Detect which cell encompasses the target text, then output its (x, y) center coordinate. 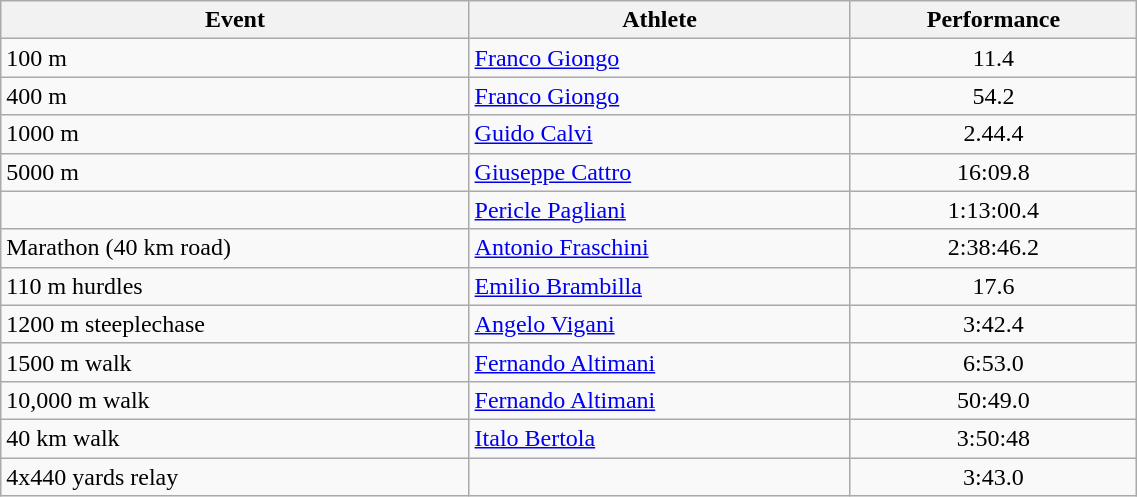
10,000 m walk (235, 400)
1200 m steeplechase (235, 324)
40 km walk (235, 438)
Angelo Vigani (660, 324)
50:49.0 (994, 400)
400 m (235, 96)
1:13:00.4 (994, 210)
11.4 (994, 58)
Antonio Fraschini (660, 248)
54.2 (994, 96)
2.44.4 (994, 134)
3:43.0 (994, 477)
5000 m (235, 172)
4x440 yards relay (235, 477)
110 m hurdles (235, 286)
3:42.4 (994, 324)
Giuseppe Cattro (660, 172)
17.6 (994, 286)
Guido Calvi (660, 134)
6:53.0 (994, 362)
Event (235, 20)
Italo Bertola (660, 438)
16:09.8 (994, 172)
1500 m walk (235, 362)
Marathon (40 km road) (235, 248)
3:50:48 (994, 438)
Athlete (660, 20)
100 m (235, 58)
Pericle Pagliani (660, 210)
Emilio Brambilla (660, 286)
1000 m (235, 134)
2:38:46.2 (994, 248)
Performance (994, 20)
